From the cell containing the given text, extract its center point as [x, y] coordinate. 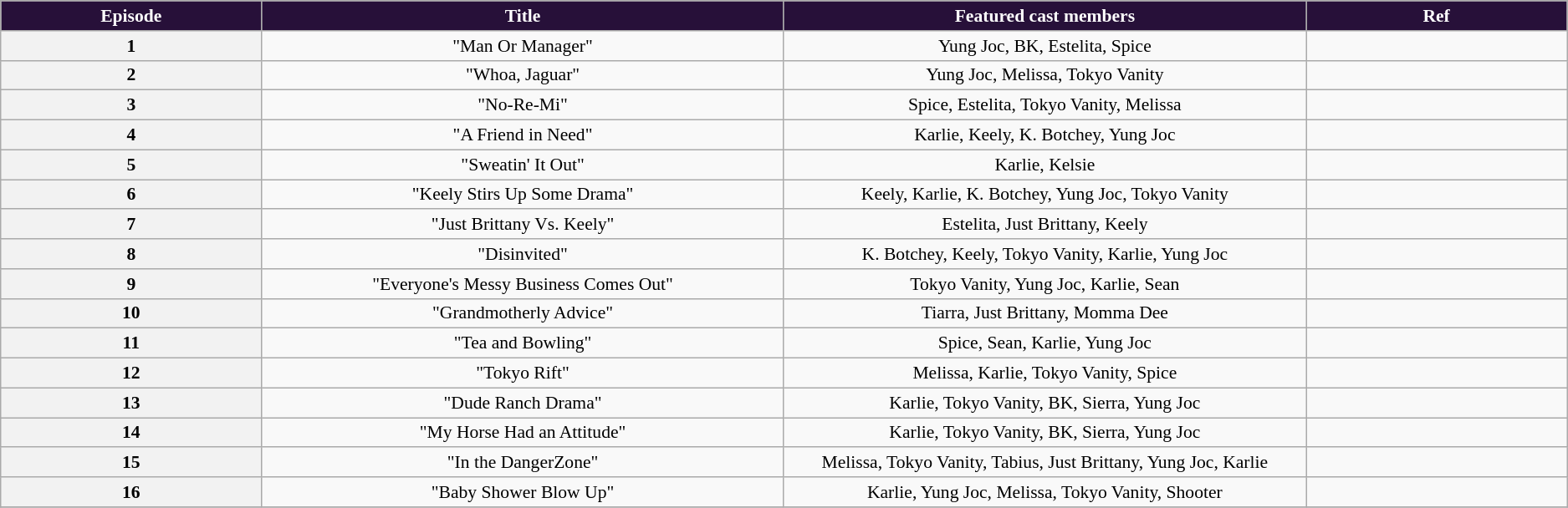
"Whoa, Jaguar" [523, 75]
Featured cast members [1044, 16]
Ref [1437, 16]
"Tokyo Rift" [523, 373]
Spice, Estelita, Tokyo Vanity, Melissa [1044, 105]
"Keely Stirs Up Some Drama" [523, 195]
8 [131, 254]
Karlie, Kelsie [1044, 165]
Estelita, Just Brittany, Keely [1044, 225]
Yung Joc, BK, Estelita, Spice [1044, 46]
13 [131, 403]
9 [131, 284]
Title [523, 16]
15 [131, 463]
Yung Joc, Melissa, Tokyo Vanity [1044, 75]
3 [131, 105]
"A Friend in Need" [523, 135]
"Man Or Manager" [523, 46]
K. Botchey, Keely, Tokyo Vanity, Karlie, Yung Joc [1044, 254]
16 [131, 492]
"Grandmotherly Advice" [523, 313]
5 [131, 165]
"Disinvited" [523, 254]
"Tea and Bowling" [523, 343]
Melissa, Tokyo Vanity, Tabius, Just Brittany, Yung Joc, Karlie [1044, 463]
Karlie, Keely, K. Botchey, Yung Joc [1044, 135]
Episode [131, 16]
"No-Re-Mi" [523, 105]
2 [131, 75]
"In the DangerZone" [523, 463]
"Everyone's Messy Business Comes Out" [523, 284]
11 [131, 343]
1 [131, 46]
12 [131, 373]
"Dude Ranch Drama" [523, 403]
4 [131, 135]
Spice, Sean, Karlie, Yung Joc [1044, 343]
Karlie, Yung Joc, Melissa, Tokyo Vanity, Shooter [1044, 492]
Melissa, Karlie, Tokyo Vanity, Spice [1044, 373]
Tiarra, Just Brittany, Momma Dee [1044, 313]
14 [131, 433]
10 [131, 313]
"Sweatin' It Out" [523, 165]
6 [131, 195]
"My Horse Had an Attitude" [523, 433]
Keely, Karlie, K. Botchey, Yung Joc, Tokyo Vanity [1044, 195]
"Just Brittany Vs. Keely" [523, 225]
Tokyo Vanity, Yung Joc, Karlie, Sean [1044, 284]
"Baby Shower Blow Up" [523, 492]
7 [131, 225]
